Find where the given text appears and provide that cell's center as (x, y) coordinate. 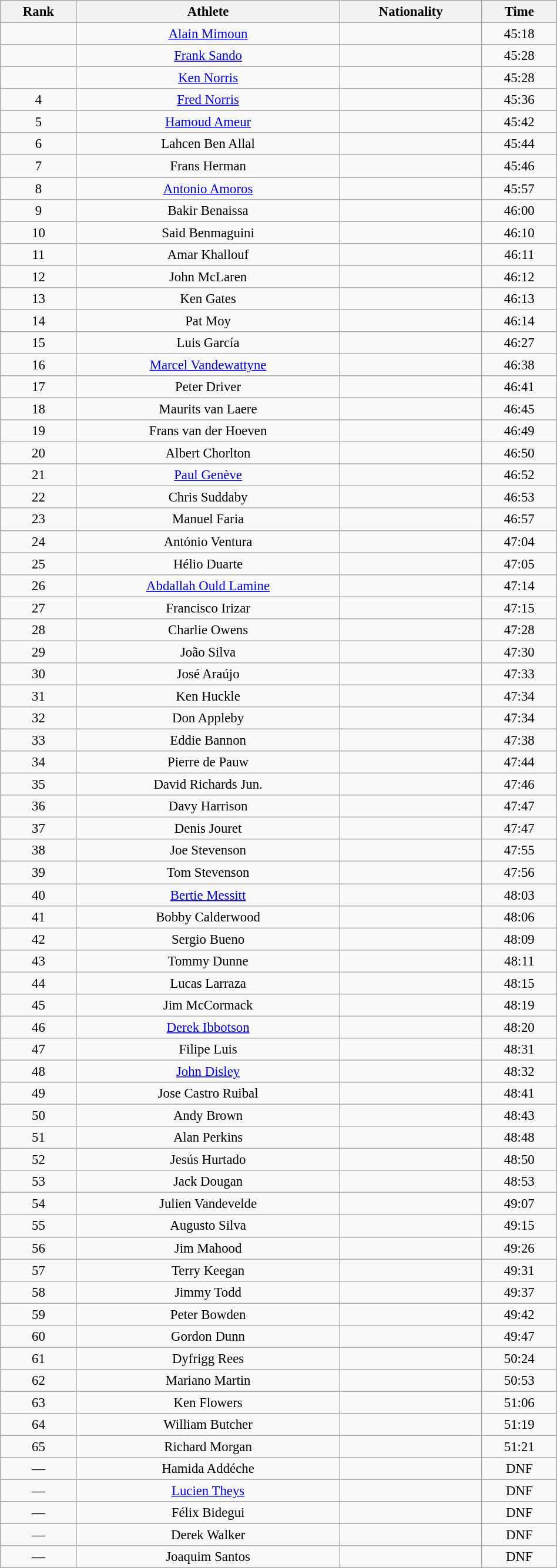
44 (39, 983)
14 (39, 321)
49:07 (519, 1204)
49:37 (519, 1292)
42 (39, 939)
60 (39, 1337)
Hamoud Ameur (208, 122)
49 (39, 1093)
46:38 (519, 365)
4 (39, 100)
48:15 (519, 983)
13 (39, 299)
62 (39, 1381)
Charlie Owens (208, 630)
46:10 (519, 233)
45:46 (519, 166)
48:53 (519, 1182)
46:27 (519, 343)
48:32 (519, 1071)
46:52 (519, 475)
46:41 (519, 387)
18 (39, 409)
Joe Stevenson (208, 851)
46:12 (519, 277)
50:53 (519, 1381)
Abdallah Ould Lamine (208, 586)
Chris Suddaby (208, 497)
Albert Chorlton (208, 453)
Jose Castro Ruibal (208, 1093)
51 (39, 1138)
48:41 (519, 1093)
Dyfrigg Rees (208, 1358)
Andy Brown (208, 1116)
45 (39, 1005)
Marcel Vandewattyne (208, 365)
47:33 (519, 674)
Peter Driver (208, 387)
52 (39, 1160)
Eddie Bannon (208, 741)
Derek Ibbotson (208, 1027)
11 (39, 254)
Ken Huckle (208, 696)
Antonio Amoros (208, 189)
64 (39, 1425)
João Silva (208, 652)
10 (39, 233)
48:48 (519, 1138)
38 (39, 851)
45:57 (519, 189)
Don Appleby (208, 718)
Francisco Irizar (208, 608)
20 (39, 453)
Lucas Larraza (208, 983)
Frank Sando (208, 56)
47:55 (519, 851)
46:00 (519, 210)
12 (39, 277)
46:57 (519, 520)
15 (39, 343)
41 (39, 917)
53 (39, 1182)
Lucien Theys (208, 1491)
49:42 (519, 1314)
Alain Mimoun (208, 34)
47:30 (519, 652)
8 (39, 189)
Mariano Martin (208, 1381)
47:44 (519, 762)
63 (39, 1402)
John McLaren (208, 277)
John Disley (208, 1071)
49:47 (519, 1337)
46:45 (519, 409)
Jim McCormack (208, 1005)
16 (39, 365)
Pat Moy (208, 321)
Sergio Bueno (208, 939)
47:28 (519, 630)
9 (39, 210)
24 (39, 541)
25 (39, 564)
22 (39, 497)
Ken Norris (208, 78)
34 (39, 762)
José Araújo (208, 674)
Amar Khallouf (208, 254)
6 (39, 144)
45:36 (519, 100)
49:15 (519, 1226)
Joaquim Santos (208, 1557)
48:03 (519, 895)
48:50 (519, 1160)
47:56 (519, 873)
Félix Bidegui (208, 1513)
Richard Morgan (208, 1447)
48:20 (519, 1027)
23 (39, 520)
51:21 (519, 1447)
Augusto Silva (208, 1226)
Said Benmaguini (208, 233)
26 (39, 586)
51:19 (519, 1425)
32 (39, 718)
49:26 (519, 1248)
William Butcher (208, 1425)
48:31 (519, 1049)
46:14 (519, 321)
58 (39, 1292)
61 (39, 1358)
46:13 (519, 299)
Derek Walker (208, 1535)
30 (39, 674)
65 (39, 1447)
45:18 (519, 34)
19 (39, 431)
Frans van der Hoeven (208, 431)
51:06 (519, 1402)
45:44 (519, 144)
57 (39, 1270)
Ken Flowers (208, 1402)
55 (39, 1226)
Peter Bowden (208, 1314)
Denis Jouret (208, 829)
Jack Dougan (208, 1182)
48:43 (519, 1116)
Terry Keegan (208, 1270)
48:09 (519, 939)
Nationality (411, 12)
Davy Harrison (208, 806)
35 (39, 785)
17 (39, 387)
Athlete (208, 12)
Fred Norris (208, 100)
43 (39, 961)
Alan Perkins (208, 1138)
46:50 (519, 453)
48 (39, 1071)
Frans Herman (208, 166)
Bakir Benaissa (208, 210)
48:19 (519, 1005)
49:31 (519, 1270)
5 (39, 122)
46:53 (519, 497)
Hélio Duarte (208, 564)
Luis García (208, 343)
Jimmy Todd (208, 1292)
Pierre de Pauw (208, 762)
28 (39, 630)
Rank (39, 12)
47:38 (519, 741)
Julien Vandevelde (208, 1204)
47:14 (519, 586)
Filipe Luis (208, 1049)
46:11 (519, 254)
27 (39, 608)
50 (39, 1116)
Jim Mahood (208, 1248)
39 (39, 873)
47:05 (519, 564)
7 (39, 166)
54 (39, 1204)
Tom Stevenson (208, 873)
47:46 (519, 785)
59 (39, 1314)
46 (39, 1027)
36 (39, 806)
António Ventura (208, 541)
50:24 (519, 1358)
Gordon Dunn (208, 1337)
Bertie Messitt (208, 895)
Paul Genève (208, 475)
Jesús Hurtado (208, 1160)
33 (39, 741)
48:06 (519, 917)
Tommy Dunne (208, 961)
45:42 (519, 122)
Bobby Calderwood (208, 917)
Manuel Faria (208, 520)
31 (39, 696)
47 (39, 1049)
47:04 (519, 541)
40 (39, 895)
29 (39, 652)
37 (39, 829)
David Richards Jun. (208, 785)
Time (519, 12)
Maurits van Laere (208, 409)
21 (39, 475)
46:49 (519, 431)
Ken Gates (208, 299)
47:15 (519, 608)
Hamida Addéche (208, 1469)
48:11 (519, 961)
56 (39, 1248)
Lahcen Ben Allal (208, 144)
